Identify which cell holds the provided text, then report its (X, Y) central coordinate. 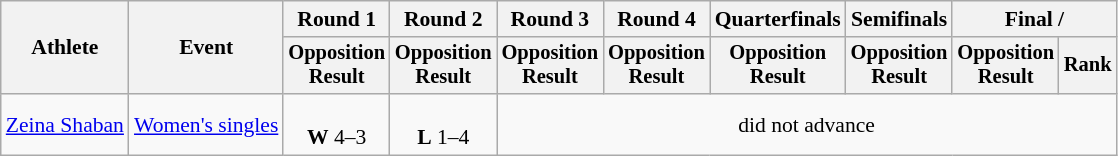
W 4–3 (336, 124)
Round 2 (444, 19)
Quarterfinals (778, 19)
Athlete (65, 48)
Round 3 (550, 19)
Round 1 (336, 19)
Semifinals (900, 19)
Zeina Shaban (65, 124)
Women's singles (206, 124)
Round 4 (656, 19)
Rank (1088, 66)
did not advance (807, 124)
L 1–4 (444, 124)
Event (206, 48)
Final / (1034, 19)
